Output the [x, y] coordinate of the center of the cell containing the given text.  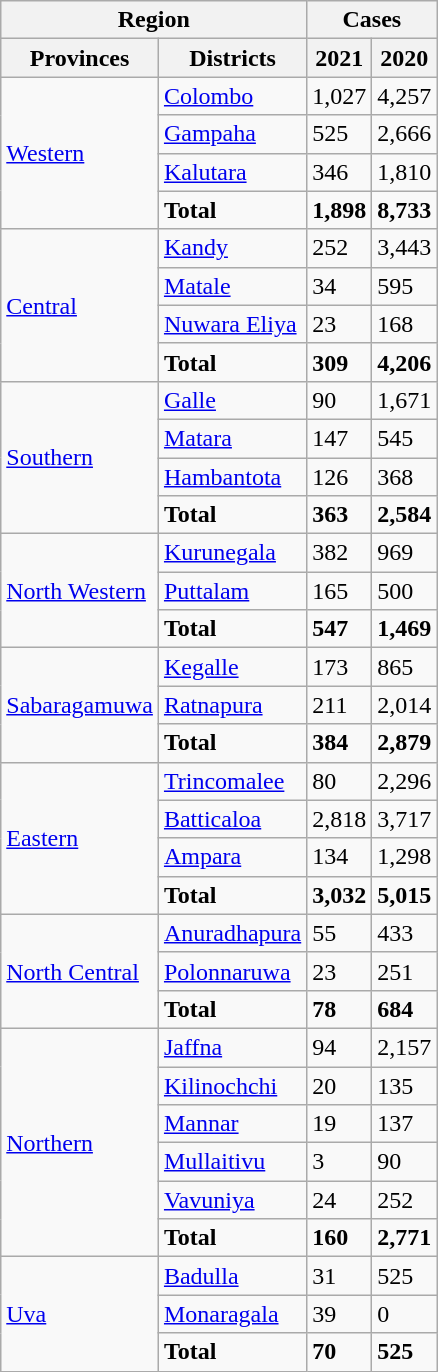
1,810 [404, 172]
3,443 [404, 248]
433 [404, 933]
Gampaha [232, 134]
134 [340, 857]
135 [404, 1085]
547 [340, 629]
309 [340, 362]
8,733 [404, 210]
2,157 [404, 1047]
Hambantota [232, 477]
Southern [80, 457]
500 [404, 591]
80 [340, 781]
137 [404, 1124]
2,879 [404, 743]
Kurunegala [232, 553]
Districts [232, 58]
Kegalle [232, 667]
684 [404, 1009]
211 [340, 705]
3,032 [340, 895]
Monaragala [232, 1314]
173 [340, 667]
3,717 [404, 819]
Nuwara Eliya [232, 324]
1,027 [340, 96]
147 [340, 438]
1,298 [404, 857]
34 [340, 286]
Badulla [232, 1276]
North Central [80, 971]
595 [404, 286]
3 [340, 1162]
384 [340, 743]
4,257 [404, 96]
Puttalam [232, 591]
2020 [404, 58]
Sabaragamuwa [80, 705]
55 [340, 933]
160 [340, 1238]
Provinces [80, 58]
1,469 [404, 629]
Cases [372, 20]
251 [404, 971]
Batticaloa [232, 819]
Central [80, 305]
Northern [80, 1142]
Kalutara [232, 172]
Anuradhapura [232, 933]
Jaffna [232, 1047]
2,666 [404, 134]
0 [404, 1314]
1,898 [340, 210]
2,818 [340, 819]
545 [404, 438]
2,296 [404, 781]
2021 [340, 58]
Eastern [80, 838]
Matara [232, 438]
31 [340, 1276]
Uva [80, 1314]
Polonnaruwa [232, 971]
2,014 [404, 705]
Ratnapura [232, 705]
24 [340, 1200]
368 [404, 477]
Kandy [232, 248]
Western [80, 153]
346 [340, 172]
Trincomalee [232, 781]
165 [340, 591]
4,206 [404, 362]
Region [154, 20]
Matale [232, 286]
1,671 [404, 400]
94 [340, 1047]
19 [340, 1124]
70 [340, 1352]
2,584 [404, 515]
168 [404, 324]
Colombo [232, 96]
382 [340, 553]
126 [340, 477]
78 [340, 1009]
Ampara [232, 857]
865 [404, 667]
Galle [232, 400]
North Western [80, 591]
363 [340, 515]
39 [340, 1314]
5,015 [404, 895]
Kilinochchi [232, 1085]
2,771 [404, 1238]
Mullaitivu [232, 1162]
Vavuniya [232, 1200]
969 [404, 553]
Mannar [232, 1124]
20 [340, 1085]
